Extract the (X, Y) coordinate from the center of the cell holding the provided text.  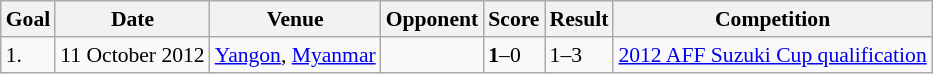
Goal (28, 19)
Score (514, 19)
Opponent (432, 19)
Competition (772, 19)
Result (580, 19)
Venue (296, 19)
1–3 (580, 55)
11 October 2012 (132, 55)
Yangon, Myanmar (296, 55)
2012 AFF Suzuki Cup qualification (772, 55)
Date (132, 19)
1. (28, 55)
1–0 (514, 55)
